Determine the (X, Y) coordinate at the center of the cell enclosing the given text.  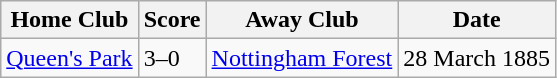
Home Club (70, 20)
Nottingham Forest (302, 58)
28 March 1885 (477, 58)
Queen's Park (70, 58)
3–0 (172, 58)
Away Club (302, 20)
Date (477, 20)
Score (172, 20)
